Scan for the cell matching the given text and deliver its (X, Y) coordinate at center. 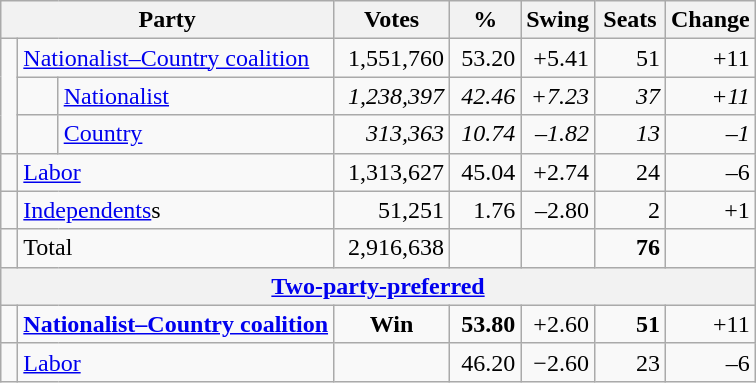
13 (630, 134)
1,238,397 (392, 96)
Party (168, 20)
Total (176, 248)
–1 (711, 134)
–2.80 (558, 210)
45.04 (486, 172)
2 (630, 210)
+2.74 (558, 172)
1.76 (486, 210)
+2.60 (558, 324)
1,551,760 (392, 58)
+5.41 (558, 58)
Change (711, 20)
53.20 (486, 58)
Country (196, 134)
+7.23 (558, 96)
42.46 (486, 96)
24 (630, 172)
10.74 (486, 134)
37 (630, 96)
1,313,627 (392, 172)
2,916,638 (392, 248)
% (486, 20)
Swing (558, 20)
313,363 (392, 134)
Votes (392, 20)
23 (630, 362)
Win (392, 324)
51,251 (392, 210)
76 (630, 248)
53.80 (486, 324)
+1 (711, 210)
–1.82 (558, 134)
Two-party-preferred (378, 286)
−2.60 (558, 362)
Nationalist (196, 96)
Seats (630, 20)
Independentss (176, 210)
46.20 (486, 362)
